Scan for the cell matching the given text and deliver its (X, Y) coordinate at center. 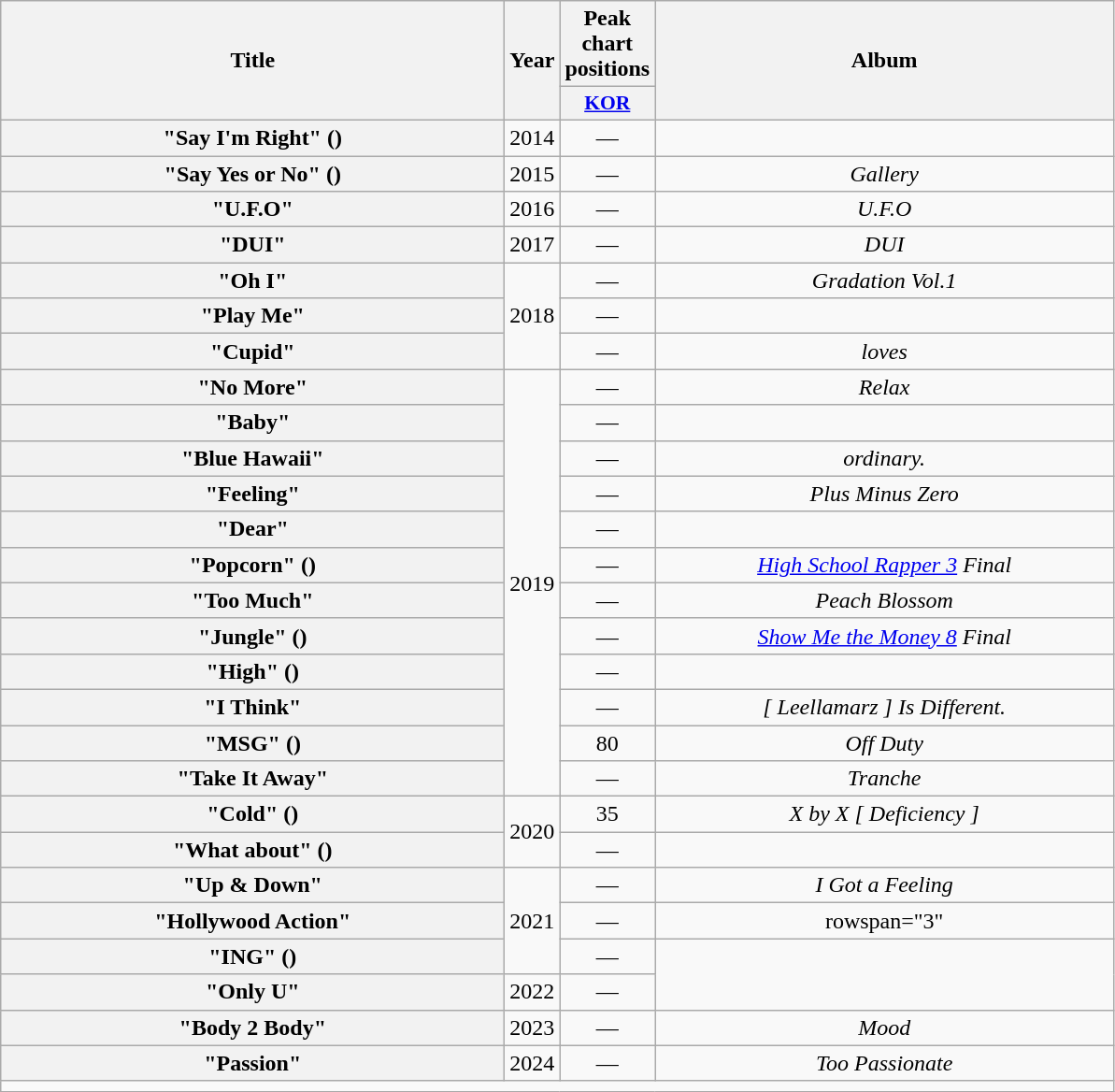
2019 (533, 583)
[ Leellamarz ] Is Different. (884, 707)
DUI (884, 245)
"Blue Hawaii" (252, 458)
"Baby" (252, 423)
2023 (533, 1027)
I Got a Feeling (884, 885)
"I Think" (252, 707)
"Hollywood Action" (252, 921)
"Cupid" (252, 352)
High School Rapper 3 Final (884, 565)
loves (884, 352)
Gallery (884, 173)
U.F.O (884, 209)
2014 (533, 137)
"Feeling" (252, 494)
"Play Me" (252, 316)
"Dear" (252, 529)
Gradation Vol.1 (884, 280)
"Popcorn" () (252, 565)
ordinary. (884, 458)
2018 (533, 316)
2017 (533, 245)
"Cold" () (252, 814)
Off Duty (884, 743)
rowspan="3" (884, 921)
"U.F.O" (252, 209)
"Oh I" (252, 280)
2016 (533, 209)
"Only U" (252, 992)
35 (608, 814)
2022 (533, 992)
Mood (884, 1027)
Album (884, 61)
2021 (533, 921)
"High" () (252, 671)
X by X [ Deficiency ] (884, 814)
KOR (608, 104)
Show Me the Money 8 Final (884, 636)
"Up & Down" (252, 885)
Plus Minus Zero (884, 494)
"Body 2 Body" (252, 1027)
Peach Blossom (884, 600)
Year (533, 61)
80 (608, 743)
"ING" () (252, 956)
2015 (533, 173)
"DUI" (252, 245)
Title (252, 61)
Peak chart positions (608, 44)
2024 (533, 1063)
Tranche (884, 779)
Relax (884, 387)
"Too Much" (252, 600)
"What about" () (252, 850)
"Take It Away" (252, 779)
"Jungle" () (252, 636)
"Say I'm Right" () (252, 137)
Too Passionate (884, 1063)
2020 (533, 832)
"No More" (252, 387)
"MSG" () (252, 743)
"Passion" (252, 1063)
"Say Yes or No" () (252, 173)
